Detect which cell encompasses the target text, then output its [X, Y] center coordinate. 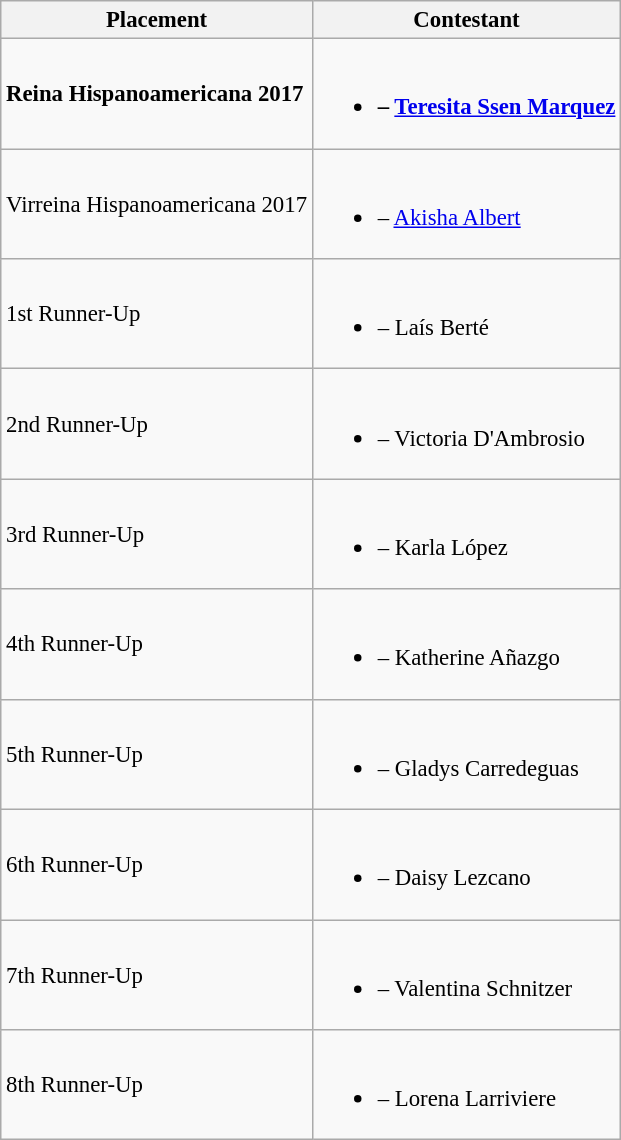
8th Runner-Up [157, 1085]
Reina Hispanoamericana 2017 [157, 94]
6th Runner-Up [157, 865]
1st Runner-Up [157, 314]
Contestant [466, 20]
– Karla López [466, 534]
4th Runner-Up [157, 644]
– Laís Berté [466, 314]
– Victoria D'Ambrosio [466, 424]
– Teresita Ssen Marquez [466, 94]
– Katherine Añazgo [466, 644]
2nd Runner-Up [157, 424]
3rd Runner-Up [157, 534]
5th Runner-Up [157, 754]
– Daisy Lezcano [466, 865]
– Lorena Larriviere [466, 1085]
– Gladys Carredeguas [466, 754]
Placement [157, 20]
7th Runner-Up [157, 975]
– Akisha Albert [466, 204]
Virreina Hispanoamericana 2017 [157, 204]
– Valentina Schnitzer [466, 975]
